Identify which cell holds the provided text, then report its [X, Y] central coordinate. 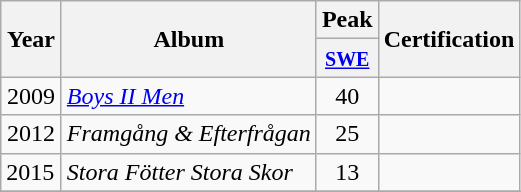
2012 [32, 134]
2015 [32, 172]
Year [32, 39]
Stora Fötter Stora Skor [188, 172]
Peak [347, 20]
40 [347, 96]
Framgång & Efterfrågan [188, 134]
Boys II Men [188, 96]
SWE [347, 58]
13 [347, 172]
2009 [32, 96]
25 [347, 134]
Album [188, 39]
Certification [449, 39]
